Locate the cell with the specified text and output its [x, y] center coordinate. 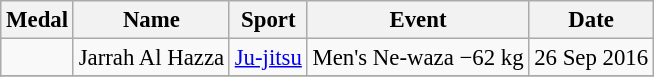
Event [418, 20]
Jarrah Al Hazza [151, 58]
26 Sep 2016 [591, 58]
Date [591, 20]
Medal [38, 20]
Sport [268, 20]
Ju-jitsu [268, 58]
Men's Ne-waza −62 kg [418, 58]
Name [151, 20]
